Identify which cell holds the provided text, then report its (X, Y) central coordinate. 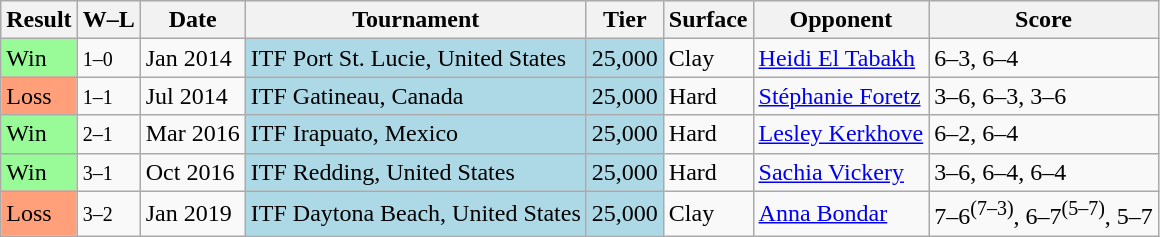
ITF Gatineau, Canada (416, 96)
Jan 2014 (192, 58)
6–3, 6–4 (1044, 58)
Date (192, 20)
3–1 (108, 172)
Tournament (416, 20)
Jan 2019 (192, 214)
Opponent (841, 20)
Jul 2014 (192, 96)
ITF Redding, United States (416, 172)
1–1 (108, 96)
Sachia Vickery (841, 172)
ITF Irapuato, Mexico (416, 134)
Result (39, 20)
Mar 2016 (192, 134)
1–0 (108, 58)
ITF Port St. Lucie, United States (416, 58)
Anna Bondar (841, 214)
W–L (108, 20)
ITF Daytona Beach, United States (416, 214)
3–2 (108, 214)
Oct 2016 (192, 172)
7–6(7–3), 6–7(5–7), 5–7 (1044, 214)
6–2, 6–4 (1044, 134)
Score (1044, 20)
Heidi El Tabakh (841, 58)
Surface (708, 20)
3–6, 6–3, 3–6 (1044, 96)
3–6, 6–4, 6–4 (1044, 172)
Stéphanie Foretz (841, 96)
Lesley Kerkhove (841, 134)
Tier (624, 20)
2–1 (108, 134)
